Extract the (X, Y) coordinate from the center of the cell holding the provided text.  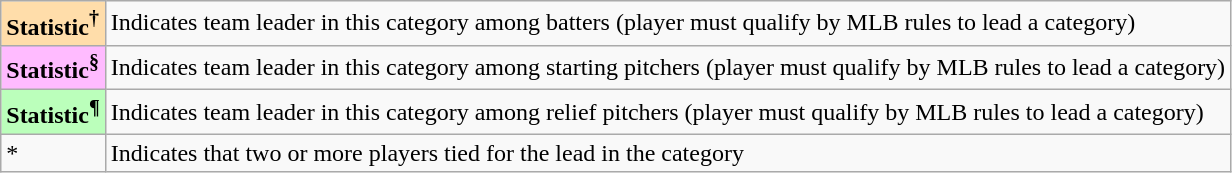
Statistic§ (54, 68)
* (54, 153)
Indicates that two or more players tied for the lead in the category (668, 153)
Indicates team leader in this category among relief pitchers (player must qualify by MLB rules to lead a category) (668, 112)
Statistic† (54, 24)
Statistic¶ (54, 112)
Indicates team leader in this category among starting pitchers (player must qualify by MLB rules to lead a category) (668, 68)
Indicates team leader in this category among batters (player must qualify by MLB rules to lead a category) (668, 24)
